Identify which cell holds the provided text, then report its (x, y) central coordinate. 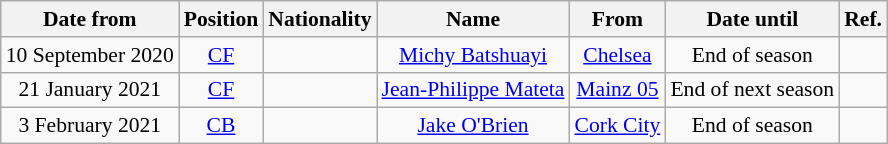
21 January 2021 (90, 90)
Mainz 05 (617, 90)
Jake O'Brien (474, 126)
3 February 2021 (90, 126)
Name (474, 19)
Date from (90, 19)
From (617, 19)
End of next season (752, 90)
CB (221, 126)
Date until (752, 19)
Ref. (863, 19)
10 September 2020 (90, 55)
Chelsea (617, 55)
Position (221, 19)
Cork City (617, 126)
Nationality (320, 19)
Jean-Philippe Mateta (474, 90)
Michy Batshuayi (474, 55)
